Scan for the cell matching the given text and deliver its (x, y) coordinate at center. 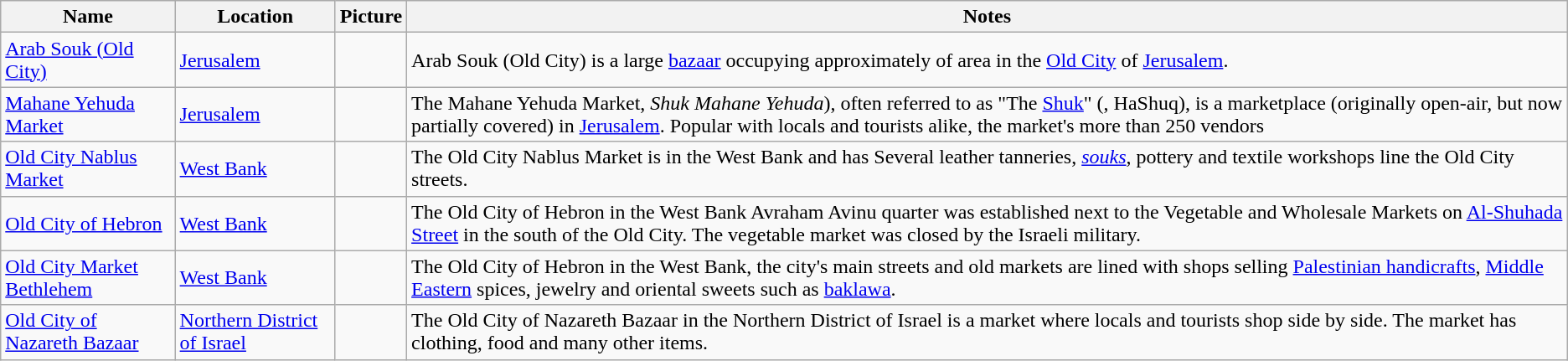
Arab Souk (Old City) (88, 60)
Picture (370, 17)
Mahane Yehuda Market (88, 114)
Old City Market Bethlehem (88, 278)
Old City of Hebron (88, 223)
Name (88, 17)
Arab Souk (Old City) is a large bazaar occupying approximately of area in the Old City of Jerusalem. (988, 60)
Old City Nablus Market (88, 169)
Location (255, 17)
Northern District of Israel (255, 332)
The Old City Nablus Market is in the West Bank and has Several leather tanneries, souks, pottery and textile workshops line the Old City streets. (988, 169)
Notes (988, 17)
Old City of Nazareth Bazaar (88, 332)
